Capture the cell that displays the provided text and extract its (X, Y) central coordinate. 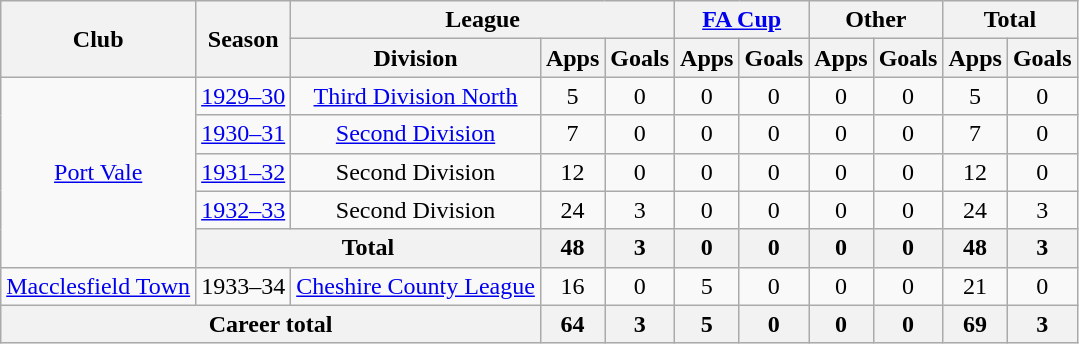
69 (975, 324)
1929–30 (244, 96)
FA Cup (742, 20)
Macclesfield Town (98, 286)
64 (572, 324)
21 (975, 286)
Other (876, 20)
League (483, 20)
1933–34 (244, 286)
Career total (271, 324)
1931–32 (244, 172)
Port Vale (98, 172)
Cheshire County League (416, 286)
1932–33 (244, 210)
1930–31 (244, 134)
Third Division North (416, 96)
Club (98, 39)
16 (572, 286)
Season (244, 39)
Division (416, 58)
